Return the [x, y] coordinate for the center point of the cell that contains the specified text.  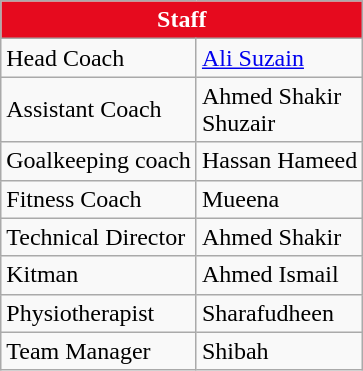
Mueena [279, 199]
Ahmed Shakir [279, 237]
Fitness Coach [99, 199]
Ahmed Shakir Shuzair [279, 110]
Sharafudheen [279, 313]
Physiotherapist [99, 313]
Technical Director [99, 237]
Goalkeeping coach [99, 161]
Team Manager [99, 351]
Ahmed Ismail [279, 275]
Head Coach [99, 58]
Shibah [279, 351]
Assistant Coach [99, 110]
Kitman [99, 275]
Ali Suzain [279, 58]
Hassan Hameed [279, 161]
Staff [182, 20]
